Search for the cell housing the specified text and yield its (x, y) center coordinate. 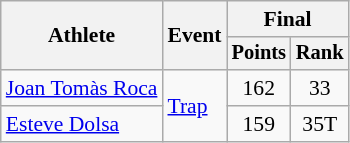
Esteve Dolsa (82, 124)
162 (259, 88)
159 (259, 124)
33 (320, 88)
35T (320, 124)
Final (288, 19)
Rank (320, 54)
Trap (194, 106)
Athlete (82, 36)
Joan Tomàs Roca (82, 88)
Event (194, 36)
Points (259, 54)
